Return the (X, Y) coordinate for the center point of the cell that contains the specified text.  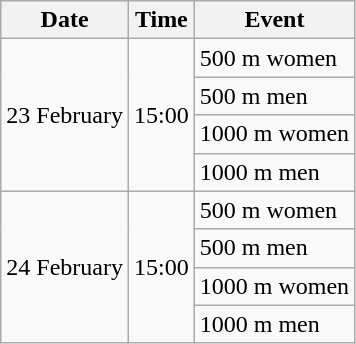
Time (161, 20)
Date (65, 20)
24 February (65, 267)
23 February (65, 115)
Event (274, 20)
